Return [x, y] of the center of cell containing provided text 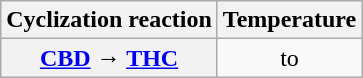
to [289, 58]
Cyclization reaction [110, 20]
CBD → THC [110, 58]
Temperature [289, 20]
